From the cell containing the given text, extract its center point as (X, Y) coordinate. 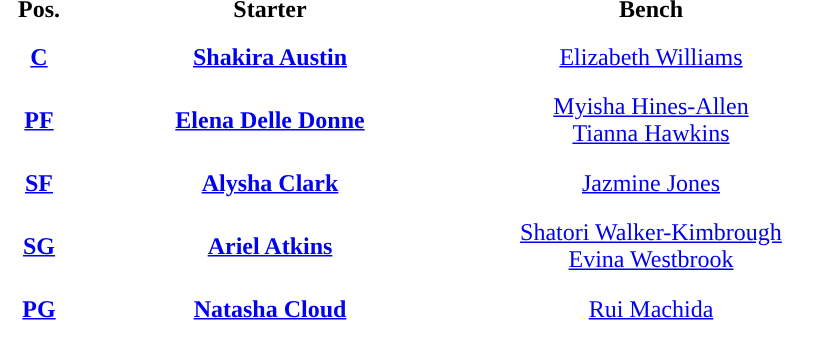
Alysha Clark (270, 183)
Elena Delle Donne (270, 120)
Rui Machida (651, 309)
SF (39, 183)
Jazmine Jones (651, 183)
Natasha Cloud (270, 309)
Ariel Atkins (270, 246)
Elizabeth Williams (651, 57)
C (39, 57)
PG (39, 309)
Shakira Austin (270, 57)
Shatori Walker-KimbroughEvina Westbrook (651, 246)
SG (39, 246)
Myisha Hines-AllenTianna Hawkins (651, 120)
PF (39, 120)
